Output the [x, y] coordinate of the center of the cell containing the given text.  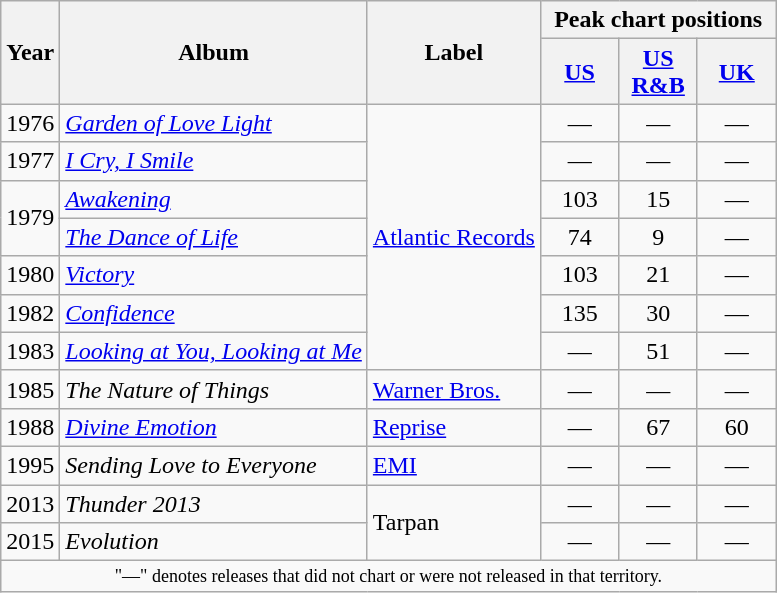
60 [736, 427]
21 [658, 275]
74 [580, 237]
Label [454, 52]
Tarpan [454, 522]
51 [658, 351]
Album [214, 52]
1985 [30, 389]
Garden of Love Light [214, 123]
UK [736, 72]
Thunder 2013 [214, 503]
US [580, 72]
Atlantic Records [454, 237]
EMI [454, 465]
1979 [30, 218]
I Cry, I Smile [214, 161]
67 [658, 427]
1980 [30, 275]
Divine Emotion [214, 427]
1983 [30, 351]
1982 [30, 313]
1995 [30, 465]
The Dance of Life [214, 237]
Confidence [214, 313]
Looking at You, Looking at Me [214, 351]
"—" denotes releases that did not chart or were not released in that territory. [388, 576]
Reprise [454, 427]
1976 [30, 123]
Year [30, 52]
1977 [30, 161]
30 [658, 313]
Peak chart positions [658, 20]
Victory [214, 275]
15 [658, 199]
2013 [30, 503]
US R&B [658, 72]
Awakening [214, 199]
135 [580, 313]
Sending Love to Everyone [214, 465]
Warner Bros. [454, 389]
9 [658, 237]
Evolution [214, 542]
2015 [30, 542]
1988 [30, 427]
The Nature of Things [214, 389]
